Pinpoint the cell where the given text exists, returning its (X, Y) midpoint coordinate. 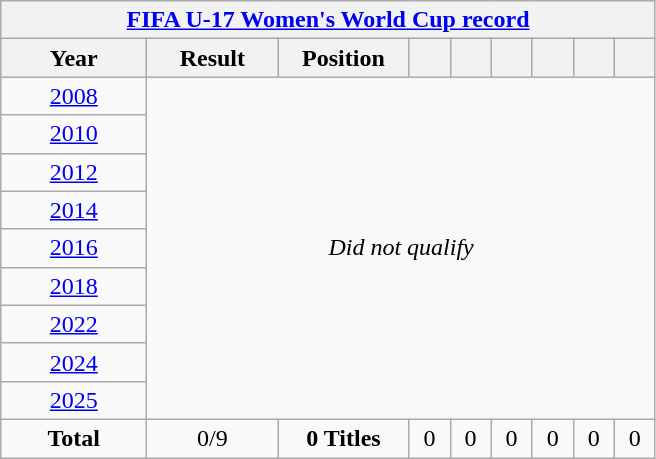
Did not qualify (401, 248)
Result (212, 58)
Total (74, 438)
0 Titles (344, 438)
FIFA U-17 Women's World Cup record (328, 20)
2010 (74, 134)
Year (74, 58)
2016 (74, 248)
2008 (74, 96)
Position (344, 58)
0/9 (212, 438)
2014 (74, 210)
2018 (74, 286)
2025 (74, 400)
2012 (74, 172)
2024 (74, 362)
2022 (74, 324)
